Return [x, y] of the center of cell containing provided text 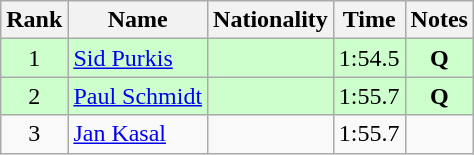
1 [34, 58]
Paul Schmidt [138, 96]
Rank [34, 20]
1:54.5 [369, 58]
Nationality [271, 20]
3 [34, 134]
Jan Kasal [138, 134]
2 [34, 96]
Sid Purkis [138, 58]
Time [369, 20]
Notes [439, 20]
Name [138, 20]
